Find where the given text appears and provide that cell's center as (x, y) coordinate. 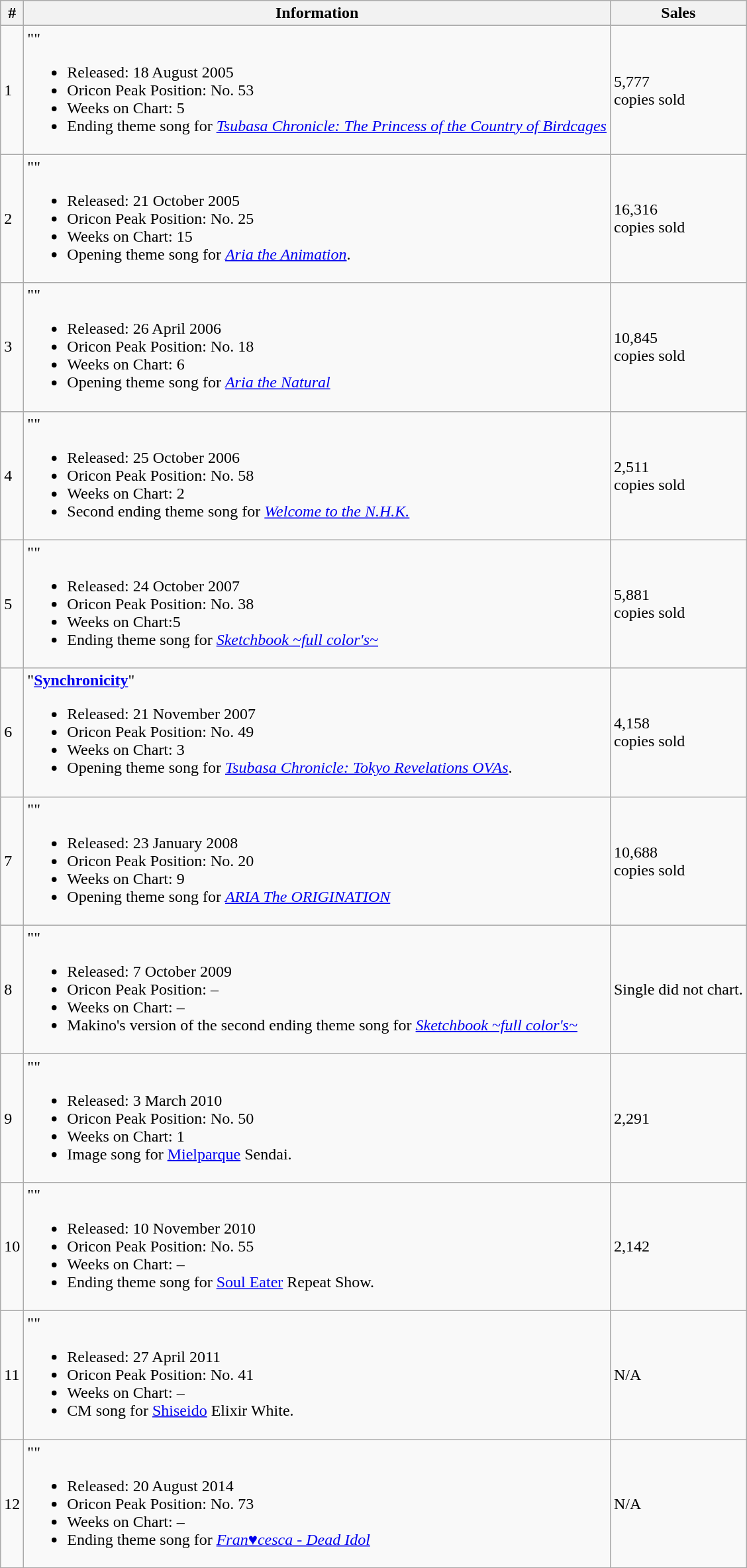
10,688copies sold (678, 861)
""Released: 24 October 2007Oricon Peak Position: No. 38Weeks on Chart:5Ending theme song for Sketchbook ~full color's~ (317, 604)
12 (12, 1504)
4 (12, 475)
5,777copies sold (678, 90)
""Released: 7 October 2009Oricon Peak Position: –Weeks on Chart: –Makino's version of the second ending theme song for Sketchbook ~full color's~ (317, 989)
Information (317, 13)
5 (12, 604)
""Released: 21 October 2005Oricon Peak Position: No. 25Weeks on Chart: 15Opening theme song for Aria the Animation. (317, 219)
""Released: 20 August 2014Oricon Peak Position: No. 73Weeks on Chart: –Ending theme song for Fran♥cesca - Dead Idol (317, 1504)
10 (12, 1246)
""Released: 10 November 2010Oricon Peak Position: No. 55Weeks on Chart: –Ending theme song for Soul Eater Repeat Show. (317, 1246)
""Released: 27 April 2011Oricon Peak Position: No. 41Weeks on Chart: –CM song for Shiseido Elixir White. (317, 1375)
16,316copies sold (678, 219)
2,511copies sold (678, 475)
2 (12, 219)
2,291 (678, 1118)
""Released: 25 October 2006Oricon Peak Position: No. 58Weeks on Chart: 2Second ending theme song for Welcome to the N.H.K. (317, 475)
5,881copies sold (678, 604)
# (12, 13)
10,845copies sold (678, 347)
6 (12, 732)
Sales (678, 13)
3 (12, 347)
4,158copies sold (678, 732)
""Released: 23 January 2008Oricon Peak Position: No. 20Weeks on Chart: 9Opening theme song for ARIA The ORIGINATION (317, 861)
1 (12, 90)
8 (12, 989)
7 (12, 861)
2,142 (678, 1246)
""Released: 3 March 2010Oricon Peak Position: No. 50Weeks on Chart: 1Image song for Mielparque Sendai. (317, 1118)
Single did not chart. (678, 989)
9 (12, 1118)
""Released: 26 April 2006Oricon Peak Position: No. 18Weeks on Chart: 6Opening theme song for Aria the Natural (317, 347)
11 (12, 1375)
